Extract the [x, y] coordinate from the center of the cell holding the provided text.  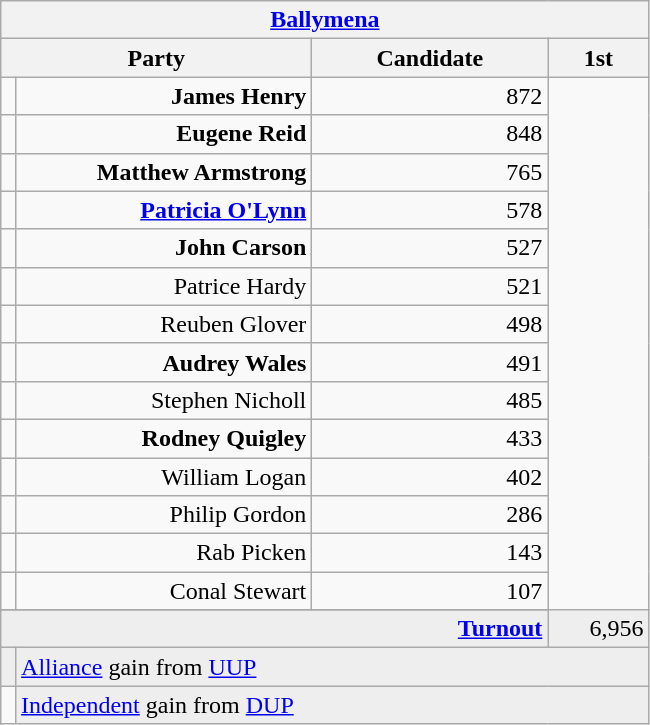
498 [430, 324]
Alliance gain from UUP [332, 667]
107 [430, 591]
286 [430, 515]
Patrice Hardy [164, 286]
521 [430, 286]
433 [430, 438]
Audrey Wales [164, 362]
765 [430, 172]
Ballymena [325, 20]
John Carson [164, 248]
Party [156, 58]
1st [598, 58]
402 [430, 477]
Independent gain from DUP [332, 705]
Matthew Armstrong [164, 172]
491 [430, 362]
William Logan [164, 477]
Rab Picken [164, 553]
527 [430, 248]
Candidate [430, 58]
485 [430, 400]
Rodney Quigley [164, 438]
848 [430, 134]
143 [430, 553]
Conal Stewart [164, 591]
Patricia O'Lynn [164, 210]
Stephen Nicholl [164, 400]
James Henry [164, 96]
6,956 [598, 629]
Eugene Reid [164, 134]
Reuben Glover [164, 324]
Philip Gordon [164, 515]
Turnout [274, 629]
872 [430, 96]
578 [430, 210]
